Find where the given text appears and provide that cell's center as [X, Y] coordinate. 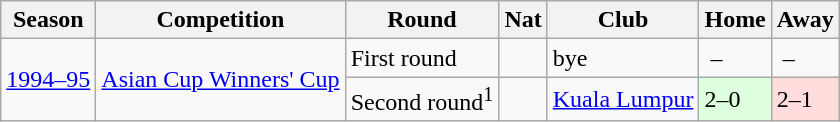
2–0 [735, 100]
Home [735, 20]
First round [422, 58]
Away [805, 20]
Kuala Lumpur [623, 100]
Competition [220, 20]
Season [48, 20]
bye [623, 58]
Club [623, 20]
1994–95 [48, 80]
Asian Cup Winners' Cup [220, 80]
2–1 [805, 100]
Second round1 [422, 100]
Round [422, 20]
Nat [523, 20]
